Pinpoint the cell where the given text exists, returning its (x, y) midpoint coordinate. 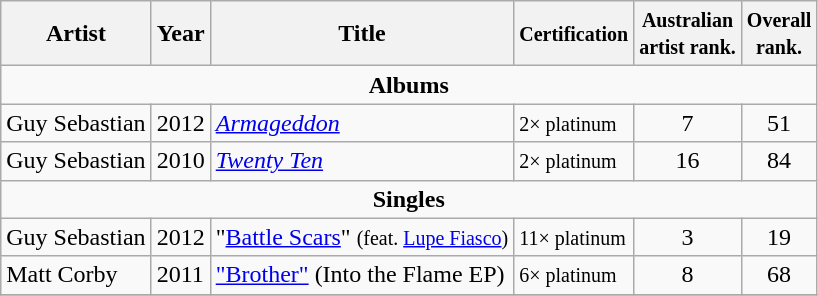
"Brother" (Into the Flame EP) (362, 275)
19 (778, 237)
Year (180, 34)
Overall rank. (778, 34)
2011 (180, 275)
51 (778, 123)
3 (688, 237)
Armageddon (362, 123)
16 (688, 161)
68 (778, 275)
Albums (409, 85)
84 (778, 161)
Certification (574, 34)
Twenty Ten (362, 161)
6× platinum (574, 275)
Matt Corby (76, 275)
2010 (180, 161)
Title (362, 34)
Singles (409, 199)
Australianartist rank. (688, 34)
"Battle Scars" (feat. Lupe Fiasco) (362, 237)
7 (688, 123)
11× platinum (574, 237)
Artist (76, 34)
8 (688, 275)
